Scan for the cell matching the given text and deliver its [X, Y] coordinate at center. 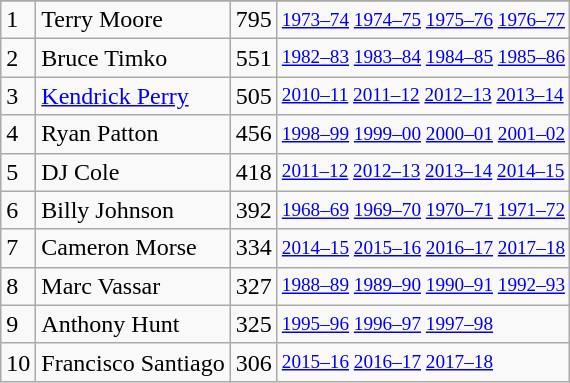
392 [254, 210]
Marc Vassar [133, 286]
Terry Moore [133, 20]
2014–15 2015–16 2016–17 2017–18 [423, 248]
6 [18, 210]
Kendrick Perry [133, 96]
1995–96 1996–97 1997–98 [423, 324]
327 [254, 286]
Bruce Timko [133, 58]
551 [254, 58]
795 [254, 20]
1982–83 1983–84 1984–85 1985–86 [423, 58]
456 [254, 134]
Cameron Morse [133, 248]
10 [18, 362]
5 [18, 172]
4 [18, 134]
306 [254, 362]
Billy Johnson [133, 210]
1 [18, 20]
2011–12 2012–13 2013–14 2014–15 [423, 172]
8 [18, 286]
Francisco Santiago [133, 362]
1998–99 1999–00 2000–01 2001–02 [423, 134]
2010–11 2011–12 2012–13 2013–14 [423, 96]
1968–69 1969–70 1970–71 1971–72 [423, 210]
Ryan Patton [133, 134]
1973–74 1974–75 1975–76 1976–77 [423, 20]
DJ Cole [133, 172]
325 [254, 324]
7 [18, 248]
2015–16 2016–17 2017–18 [423, 362]
505 [254, 96]
1988–89 1989–90 1990–91 1992–93 [423, 286]
3 [18, 96]
334 [254, 248]
2 [18, 58]
Anthony Hunt [133, 324]
418 [254, 172]
9 [18, 324]
